For the text-containing cell, return its midpoint in (x, y) coordinate format. 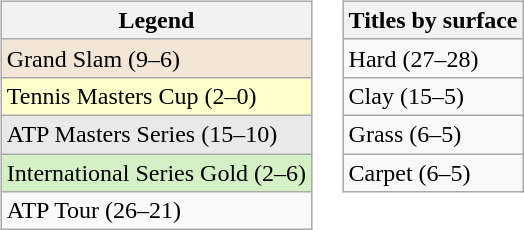
Carpet (6–5) (433, 173)
ATP Masters Series (15–10) (156, 134)
Tennis Masters Cup (2–0) (156, 96)
Hard (27–28) (433, 58)
Grand Slam (9–6) (156, 58)
International Series Gold (2–6) (156, 173)
ATP Tour (26–21) (156, 211)
Clay (15–5) (433, 96)
Grass (6–5) (433, 134)
Titles by surface (433, 20)
Legend (156, 20)
